Pinpoint the cell where the given text exists, returning its (X, Y) midpoint coordinate. 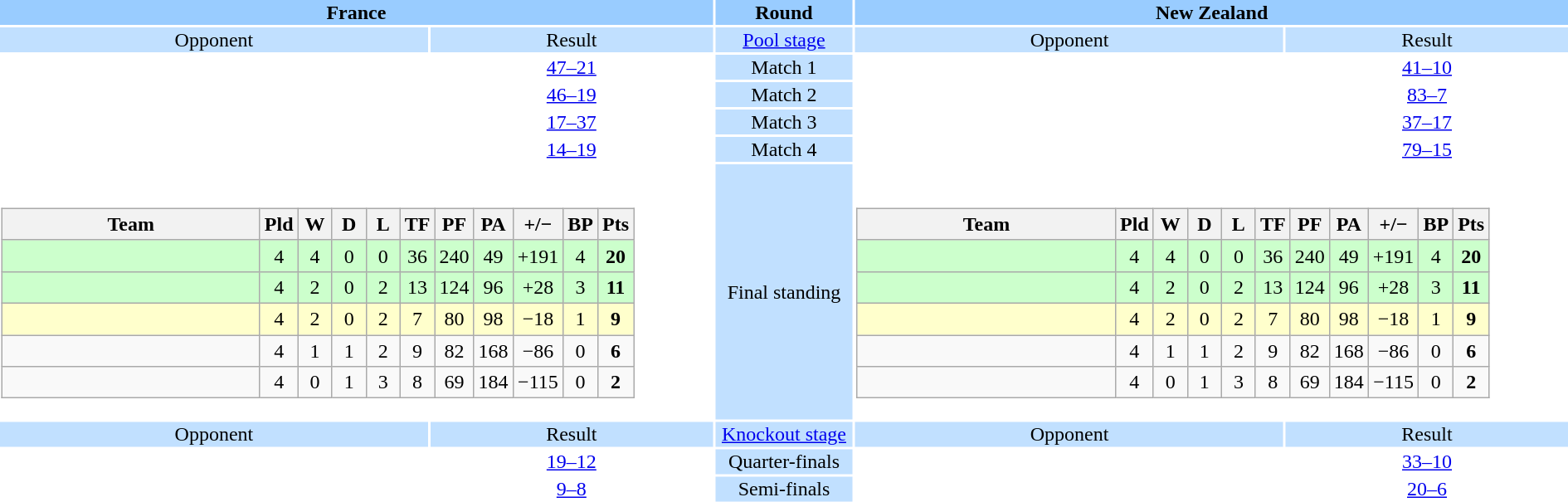
47–21 (572, 67)
83–7 (1427, 95)
Match 3 (784, 122)
9–8 (572, 490)
Knockout stage (784, 435)
Pool stage (784, 40)
Final standing (784, 292)
33–10 (1427, 462)
France (357, 12)
17–37 (572, 122)
46–19 (572, 95)
37–17 (1427, 122)
20–6 (1427, 490)
79–15 (1427, 149)
Quarter-finals (784, 462)
New Zealand (1211, 12)
19–12 (572, 462)
14–19 (572, 149)
Match 1 (784, 67)
41–10 (1427, 67)
Match 4 (784, 149)
Semi-finals (784, 490)
Match 2 (784, 95)
Round (784, 12)
